Locate the cell with the specified text and output its (x, y) center coordinate. 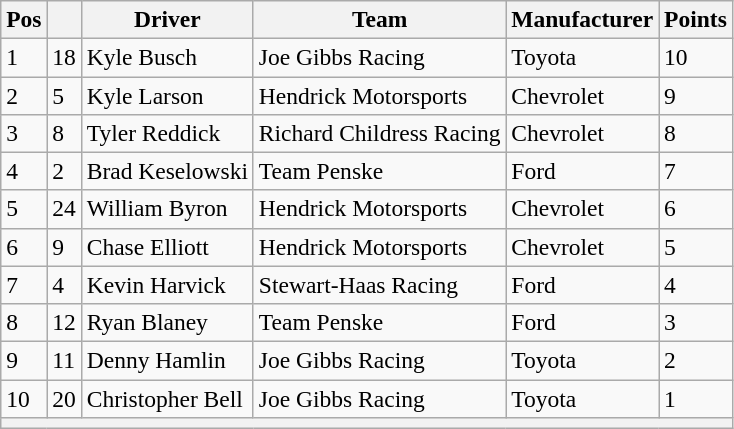
12 (64, 322)
Stewart-Haas Racing (379, 285)
Points (696, 19)
Kevin Harvick (167, 285)
Pos (24, 19)
Christopher Bell (167, 398)
Kyle Busch (167, 57)
18 (64, 57)
Driver (167, 19)
Manufacturer (582, 19)
Kyle Larson (167, 95)
Team (379, 19)
Brad Keselowski (167, 171)
11 (64, 360)
Ryan Blaney (167, 322)
24 (64, 209)
20 (64, 398)
Richard Childress Racing (379, 133)
Chase Elliott (167, 247)
William Byron (167, 209)
Tyler Reddick (167, 133)
Denny Hamlin (167, 360)
